For the text-containing cell, return its midpoint in (X, Y) coordinate format. 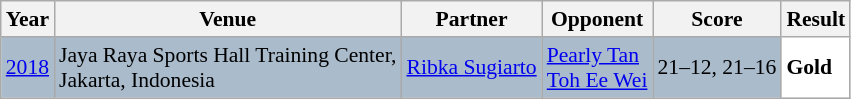
Opponent (598, 19)
Pearly Tan Toh Ee Wei (598, 68)
Ribka Sugiarto (471, 68)
Year (28, 19)
Jaya Raya Sports Hall Training Center,Jakarta, Indonesia (228, 68)
2018 (28, 68)
Result (816, 19)
Score (716, 19)
Partner (471, 19)
Venue (228, 19)
21–12, 21–16 (716, 68)
Gold (816, 68)
